From the cell containing the given text, extract its center point as [X, Y] coordinate. 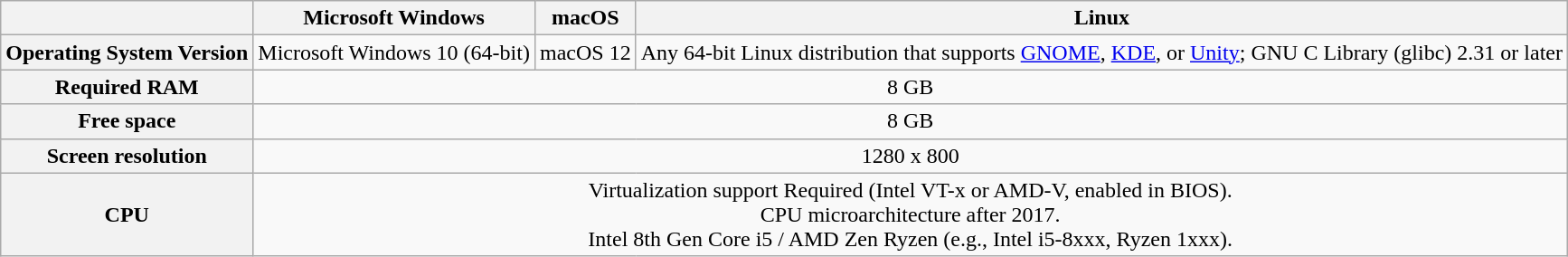
macOS [585, 18]
Microsoft Windows [394, 18]
Operating System Version [127, 52]
macOS 12 [585, 52]
Any 64-bit Linux distribution that supports GNOME, KDE, or Unity; GNU C Library (glibc) 2.31 or later [1101, 52]
Linux [1101, 18]
Required RAM [127, 87]
Free space [127, 121]
Microsoft Windows 10 (64-bit) [394, 52]
CPU [127, 214]
1280 x 800 [911, 156]
Screen resolution [127, 156]
